Extract the (X, Y) coordinate from the center of the cell holding the provided text.  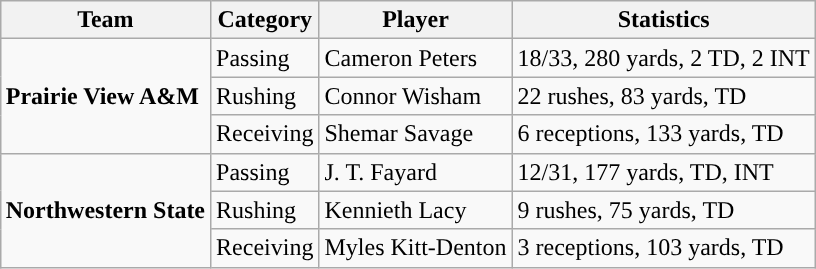
9 rushes, 75 yards, TD (664, 210)
Cameron Peters (416, 58)
Northwestern State (105, 210)
22 rushes, 83 yards, TD (664, 96)
Shemar Savage (416, 134)
Player (416, 20)
Statistics (664, 20)
18/33, 280 yards, 2 TD, 2 INT (664, 58)
6 receptions, 133 yards, TD (664, 134)
Connor Wisham (416, 96)
Myles Kitt-Denton (416, 248)
12/31, 177 yards, TD, INT (664, 172)
3 receptions, 103 yards, TD (664, 248)
Kennieth Lacy (416, 210)
Prairie View A&M (105, 96)
Team (105, 20)
Category (265, 20)
J. T. Fayard (416, 172)
